Return (X, Y) of the center of cell containing provided text 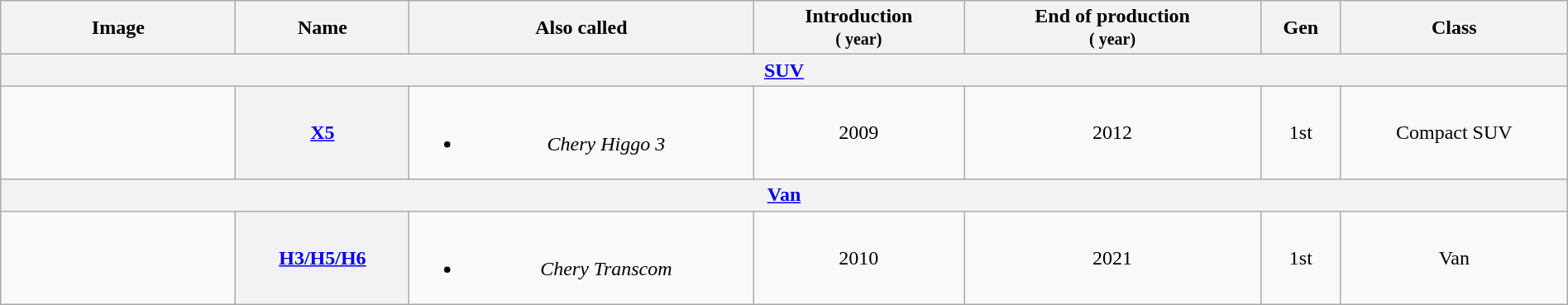
Name (323, 28)
2010 (858, 258)
2012 (1113, 132)
Image (118, 28)
Chery Transcom (581, 258)
Chery Higgo 3 (581, 132)
Class (1454, 28)
End of production( year) (1113, 28)
Also called (581, 28)
Compact SUV (1454, 132)
X5 (323, 132)
2009 (858, 132)
SUV (784, 70)
2021 (1113, 258)
H3/H5/H6 (323, 258)
Introduction( year) (858, 28)
Gen (1300, 28)
